Return the (x, y) coordinate for the center point of the cell that contains the specified text.  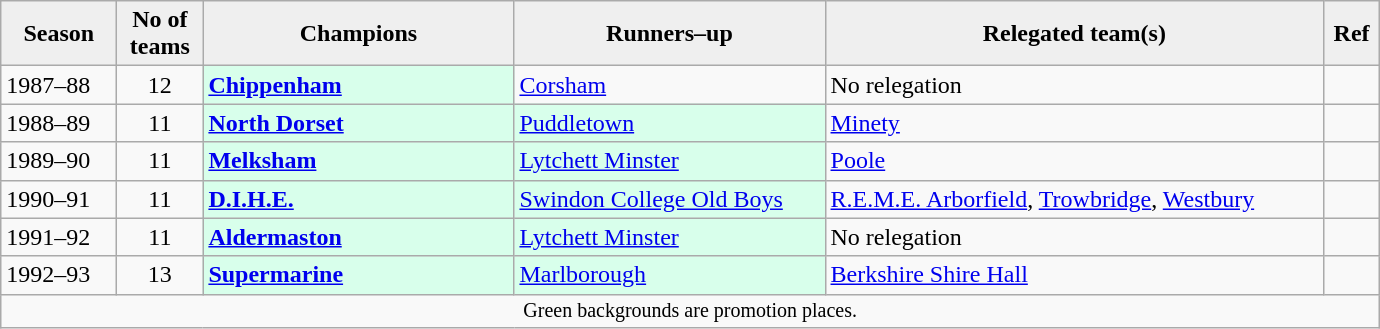
North Dorset (358, 123)
1987–88 (59, 85)
Aldermaston (358, 237)
Season (59, 34)
Ref (1352, 34)
12 (160, 85)
Chippenham (358, 85)
Relegated team(s) (1074, 34)
Supermarine (358, 275)
D.I.H.E. (358, 199)
Green backgrounds are promotion places. (690, 310)
Minety (1074, 123)
Berkshire Shire Hall (1074, 275)
Puddletown (670, 123)
Poole (1074, 161)
1988–89 (59, 123)
Melksham (358, 161)
No of teams (160, 34)
Champions (358, 34)
Swindon College Old Boys (670, 199)
1991–92 (59, 237)
1990–91 (59, 199)
Corsham (670, 85)
R.E.M.E. Arborfield, Trowbridge, Westbury (1074, 199)
13 (160, 275)
Runners–up (670, 34)
1992–93 (59, 275)
Marlborough (670, 275)
1989–90 (59, 161)
